Extract the (x, y) coordinate from the center of the cell holding the provided text.  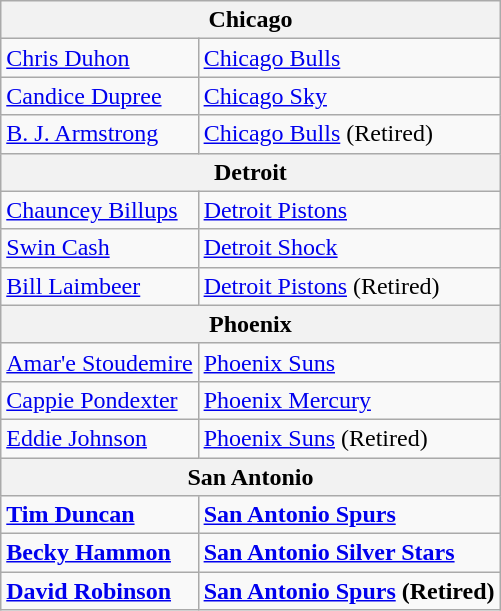
B. J. Armstrong (100, 134)
David Robinson (100, 591)
Detroit (250, 172)
Phoenix Suns (349, 362)
Swin Cash (100, 248)
San Antonio Spurs (349, 515)
Chicago Bulls (349, 58)
Eddie Johnson (100, 438)
Amar'e Stoudemire (100, 362)
San Antonio Spurs (Retired) (349, 591)
Chicago Sky (349, 96)
Chauncey Billups (100, 210)
Chris Duhon (100, 58)
Phoenix Suns (Retired) (349, 438)
San Antonio Silver Stars (349, 553)
Detroit Shock (349, 248)
Candice Dupree (100, 96)
Detroit Pistons (349, 210)
San Antonio (250, 477)
Becky Hammon (100, 553)
Cappie Pondexter (100, 400)
Chicago Bulls (Retired) (349, 134)
Tim Duncan (100, 515)
Detroit Pistons (Retired) (349, 286)
Phoenix (250, 324)
Bill Laimbeer (100, 286)
Chicago (250, 20)
Phoenix Mercury (349, 400)
